For the text-containing cell, return its midpoint in (X, Y) coordinate format. 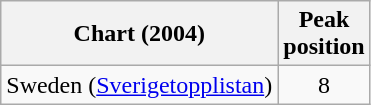
Chart (2004) (140, 34)
Sweden (Sverigetopplistan) (140, 85)
Peakposition (324, 34)
8 (324, 85)
